Determine the [x, y] coordinate at the center of the cell enclosing the given text.  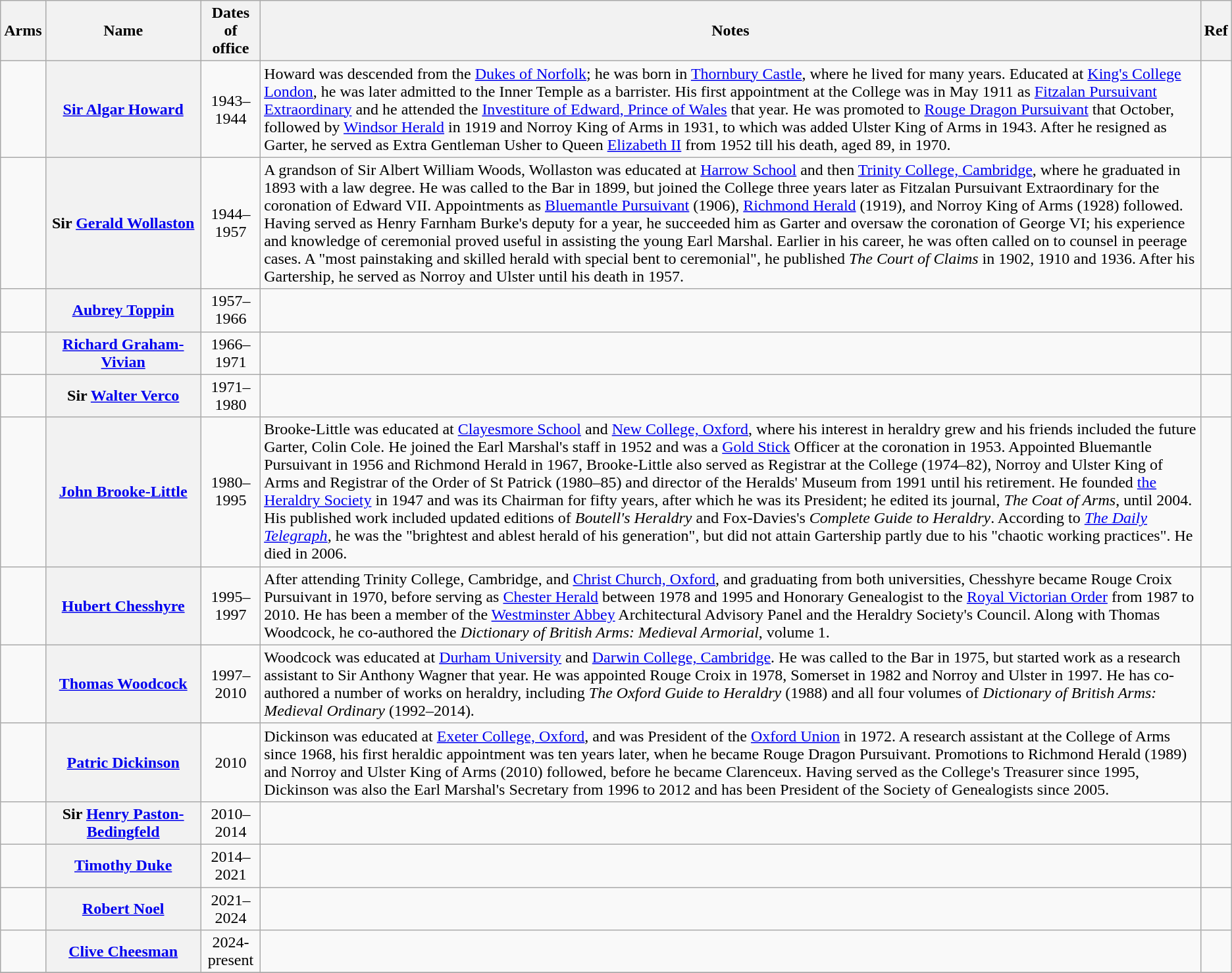
1971–1980 [230, 396]
2021–2024 [230, 908]
Thomas Woodcock [123, 684]
2014–2021 [230, 866]
2010–2014 [230, 822]
1995–1997 [230, 605]
1980–1995 [230, 492]
Name [123, 31]
1957–1966 [230, 311]
Timothy Duke [123, 866]
Aubrey Toppin [123, 311]
John Brooke-Little [123, 492]
Clive Cheesman [123, 951]
1943–1944 [230, 109]
2010 [230, 762]
Patric Dickinson [123, 762]
Richard Graham-Vivian [123, 353]
Ref [1216, 31]
Robert Noel [123, 908]
Sir Henry Paston-Bedingfeld [123, 822]
Sir Walter Verco [123, 396]
1966–1971 [230, 353]
Sir Algar Howard [123, 109]
1997–2010 [230, 684]
Notes [731, 31]
Hubert Chesshyre [123, 605]
Arms [23, 31]
Sir Gerald Wollaston [123, 223]
2024-present [230, 951]
1944–1957 [230, 223]
Dates of office [230, 31]
